Extract the (X, Y) coordinate from the center of the cell holding the provided text.  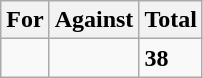
Against (94, 20)
38 (171, 58)
Total (171, 20)
For (25, 20)
